Determine the [X, Y] coordinate at the center of the cell enclosing the given text.  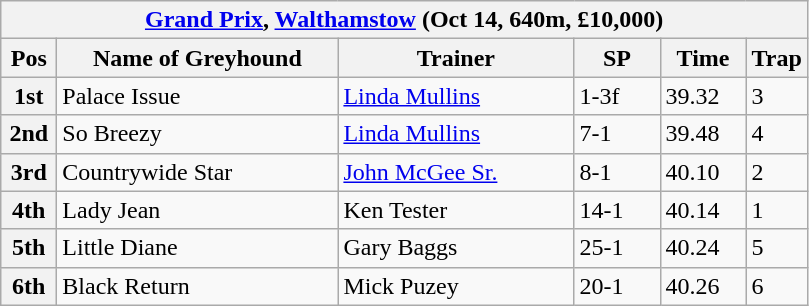
4th [29, 210]
Grand Prix, Walthamstow (Oct 14, 640m, £10,000) [404, 20]
Trap [776, 58]
5 [776, 248]
14-1 [617, 210]
Ken Tester [456, 210]
Gary Baggs [456, 248]
Name of Greyhound [198, 58]
Time [703, 58]
2 [776, 172]
1 [776, 210]
20-1 [617, 286]
25-1 [617, 248]
1-3f [617, 96]
5th [29, 248]
Mick Puzey [456, 286]
40.10 [703, 172]
6 [776, 286]
3rd [29, 172]
40.14 [703, 210]
John McGee Sr. [456, 172]
Palace Issue [198, 96]
39.48 [703, 134]
40.26 [703, 286]
3 [776, 96]
4 [776, 134]
2nd [29, 134]
So Breezy [198, 134]
Trainer [456, 58]
SP [617, 58]
Little Diane [198, 248]
8-1 [617, 172]
6th [29, 286]
Countrywide Star [198, 172]
Lady Jean [198, 210]
40.24 [703, 248]
Black Return [198, 286]
1st [29, 96]
39.32 [703, 96]
Pos [29, 58]
7-1 [617, 134]
